Pinpoint the cell where the given text exists, returning its [x, y] midpoint coordinate. 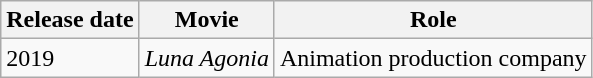
Movie [206, 20]
2019 [70, 58]
Release date [70, 20]
Luna Agonia [206, 58]
Role [433, 20]
Animation production company [433, 58]
